Return (X, Y) of the center of cell containing provided text 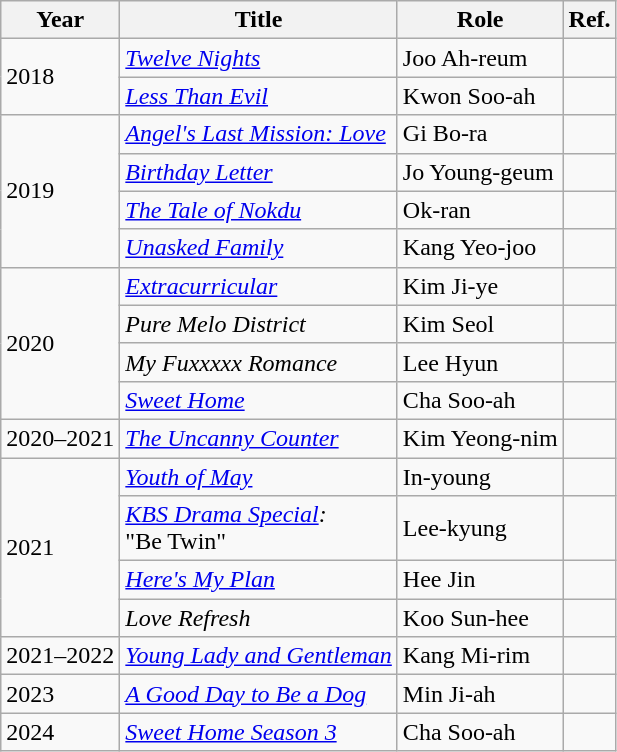
Kim Yeong-nim (480, 438)
Kwon Soo-ah (480, 96)
Gi Bo-ra (480, 134)
Kang Mi-rim (480, 656)
2024 (60, 732)
Extracurricular (259, 286)
Sweet Home (259, 400)
Unasked Family (259, 248)
My Fuxxxxx Romance (259, 362)
Sweet Home Season 3 (259, 732)
Youth of May (259, 477)
Title (259, 20)
Role (480, 20)
2021–2022 (60, 656)
Love Refresh (259, 618)
2023 (60, 694)
Jo Young-geum (480, 172)
2020–2021 (60, 438)
Min Ji-ah (480, 694)
In-young (480, 477)
2019 (60, 191)
A Good Day to Be a Dog (259, 694)
Year (60, 20)
2020 (60, 343)
Lee-kyung (480, 528)
Here's My Plan (259, 580)
The Tale of Nokdu (259, 210)
Birthday Letter (259, 172)
Ok-ran (480, 210)
Hee Jin (480, 580)
Pure Melo District (259, 324)
The Uncanny Counter (259, 438)
2021 (60, 548)
KBS Drama Special:"Be Twin" (259, 528)
Twelve Nights (259, 58)
Angel's Last Mission: Love (259, 134)
Less Than Evil (259, 96)
Lee Hyun (480, 362)
Kang Yeo-joo (480, 248)
Koo Sun-hee (480, 618)
Ref. (590, 20)
Young Lady and Gentleman (259, 656)
Joo Ah-reum (480, 58)
Kim Seol (480, 324)
2018 (60, 77)
Kim Ji-ye (480, 286)
